Find where the given text appears and provide that cell's center as (x, y) coordinate. 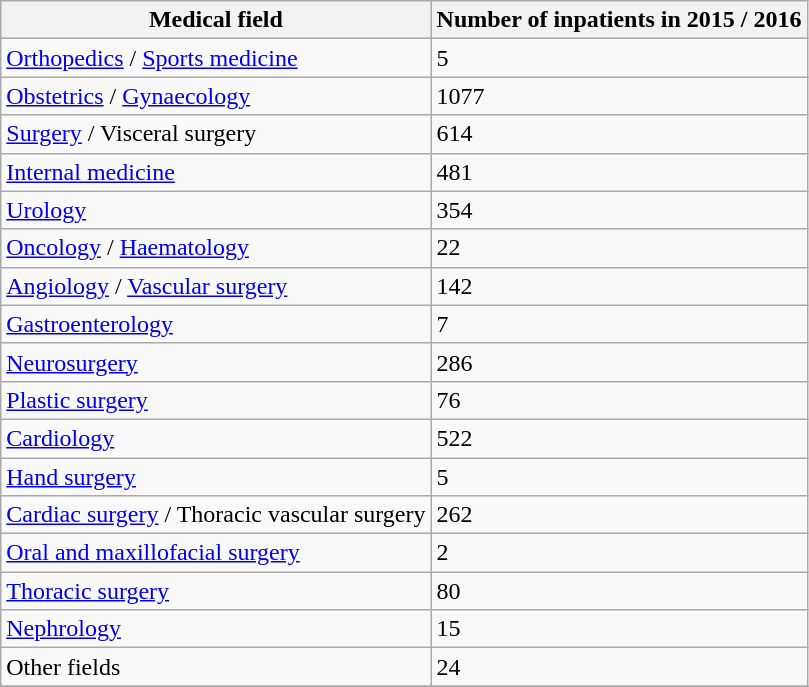
Oral and maxillofacial surgery (216, 553)
Urology (216, 210)
354 (619, 210)
Medical field (216, 20)
15 (619, 629)
Thoracic surgery (216, 591)
76 (619, 400)
142 (619, 286)
Surgery / Visceral surgery (216, 134)
Number of inpatients in 2015 / 2016 (619, 20)
Orthopedics / Sports medicine (216, 58)
481 (619, 172)
Cardiac surgery / Thoracic vascular surgery (216, 515)
Gastroenterology (216, 324)
Angiology / Vascular surgery (216, 286)
262 (619, 515)
Plastic surgery (216, 400)
24 (619, 667)
614 (619, 134)
Nephrology (216, 629)
80 (619, 591)
2 (619, 553)
22 (619, 248)
Cardiology (216, 438)
286 (619, 362)
Internal medicine (216, 172)
Neurosurgery (216, 362)
Obstetrics / Gynaecology (216, 96)
1077 (619, 96)
522 (619, 438)
Oncology / Haematology (216, 248)
Other fields (216, 667)
Hand surgery (216, 477)
7 (619, 324)
